For the text-containing cell, return its midpoint in [X, Y] coordinate format. 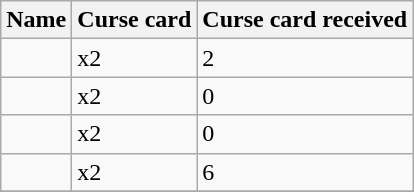
2 [305, 58]
Curse card [134, 20]
6 [305, 172]
Curse card received [305, 20]
Name [36, 20]
